Output the [x, y] coordinate of the center of the cell containing the given text.  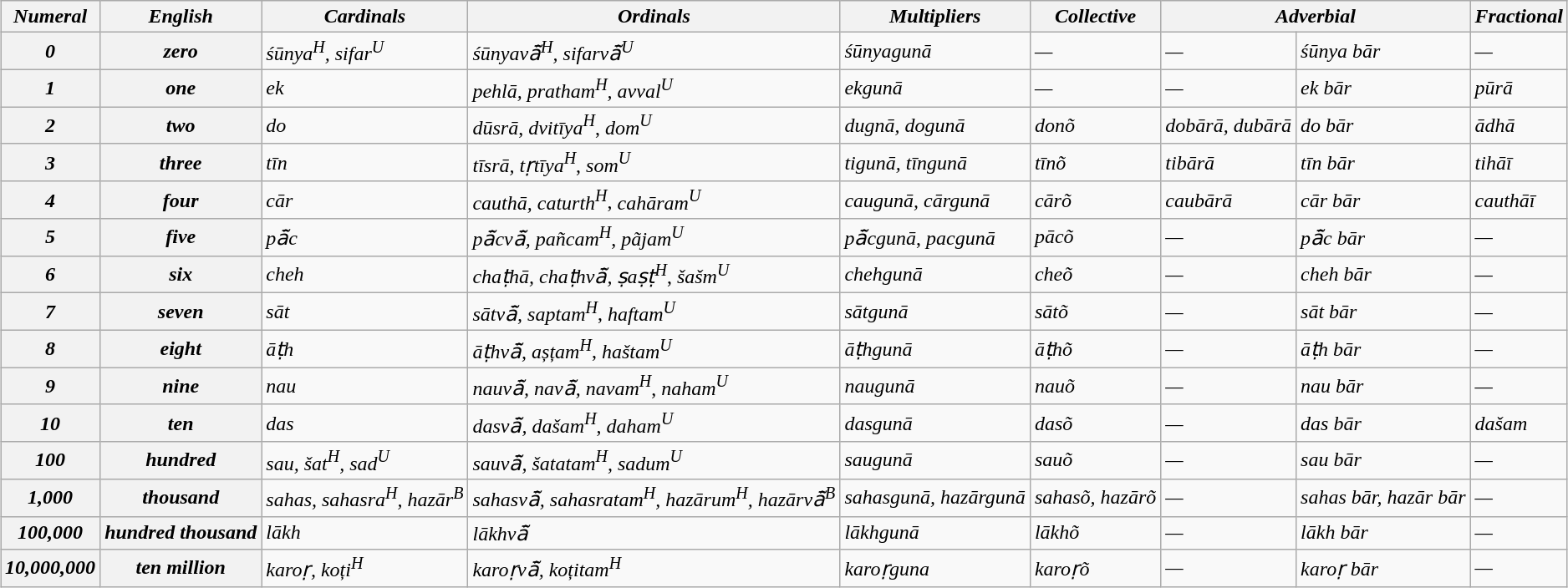
8 [50, 349]
4 [50, 200]
karoṛ bār [1383, 568]
nau [364, 386]
āṭhgunā [935, 349]
one [181, 89]
pūrā [1519, 89]
Ordinals [654, 17]
nine [181, 386]
cheh [364, 274]
four [181, 200]
lākh bār [1383, 533]
cārõ [1095, 200]
karoṛõ [1095, 568]
thousand [181, 498]
100,000 [50, 533]
tīn bār [1383, 162]
three [181, 162]
cār bār [1383, 200]
tīn [364, 162]
naugunā [935, 386]
dasõ [1095, 423]
Fractional [1519, 17]
sauvā̃, šatatamH, sadumU [654, 461]
dasvā̃, dašamH, dahamU [654, 423]
caugunā, cārgunā [935, 200]
dasgunā [935, 423]
6 [50, 274]
100 [50, 461]
donõ [1095, 125]
śūnyavā̃H, sifarvā̃U [654, 52]
sau, šatH, sadU [364, 461]
ten [181, 423]
Collective [1095, 17]
sahas bār, hazār bār [1383, 498]
nauvā̃, navā̃, navamH, nahamU [654, 386]
sahasvā̃, sahasratamH, hazārumH, hazārvā̃B [654, 498]
sātvā̃, saptamH, haftamU [654, 312]
lākhgunā [935, 533]
do bār [1383, 125]
sahasgunā, hazārgunā [935, 498]
āṭh [364, 349]
ekgunā [935, 89]
sahasõ, hazārõ [1095, 498]
karoṛguna [935, 568]
śūnyaH, sifarU [364, 52]
sātgunā [935, 312]
das bār [1383, 423]
do [364, 125]
nau bār [1383, 386]
zero [181, 52]
pehlā, prathamH, avvalU [654, 89]
cār [364, 200]
sauõ [1095, 461]
sahas, sahasraH, hazārB [364, 498]
five [181, 237]
dašam [1519, 423]
cheh bār [1383, 274]
āṭhvā̃, așțamH, haštamU [654, 349]
9 [50, 386]
sāt [364, 312]
ten million [181, 568]
0 [50, 52]
lākhõ [1095, 533]
5 [50, 237]
tīnõ [1095, 162]
cauthā, caturthH, cahāramU [654, 200]
āṭhõ [1095, 349]
1 [50, 89]
sāt bār [1383, 312]
chaṭhā, chaṭhvā̃, ṣaṣṭH, šašmU [654, 274]
cheõ [1095, 274]
two [181, 125]
3 [50, 162]
dobārā, dubārā [1229, 125]
1,000 [50, 498]
sau bār [1383, 461]
śūnya bār [1383, 52]
cauthāī [1519, 200]
seven [181, 312]
karoṛ, koțiH [364, 568]
tigunā, tīngunā [935, 162]
hundred thousand [181, 533]
nauõ [1095, 386]
caubārā [1229, 200]
ek [364, 89]
Cardinals [364, 17]
das [364, 423]
pā̃c bār [1383, 237]
tibārā [1229, 162]
hundred [181, 461]
saugunā [935, 461]
pā̃cvā̃, pañcamH, pãjamU [654, 237]
chehgunā [935, 274]
six [181, 274]
pācõ [1095, 237]
Multipliers [935, 17]
lākh [364, 533]
dūsrā, dvitīyaH, domU [654, 125]
eight [181, 349]
Adverbial [1316, 17]
sātõ [1095, 312]
10,000,000 [50, 568]
lākhvā̃ [654, 533]
dugnā, dogunā [935, 125]
7 [50, 312]
English [181, 17]
pā̃c [364, 237]
ek bār [1383, 89]
2 [50, 125]
āṭh bār [1383, 349]
ādhā [1519, 125]
10 [50, 423]
tīsrā, tṛtīyaH, somU [654, 162]
Numeral [50, 17]
pā̃cgunā, pacgunā [935, 237]
karoṛvā̃, koțitamH [654, 568]
tihāī [1519, 162]
śūnyagunā [935, 52]
